Extract the (X, Y) coordinate from the center of the cell holding the provided text.  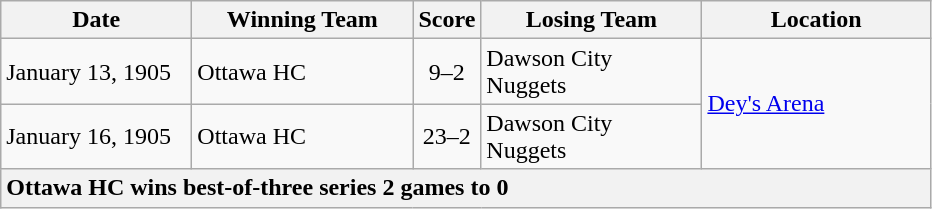
January 16, 1905 (96, 136)
Date (96, 20)
Ottawa HC wins best-of-three series 2 games to 0 (466, 188)
23–2 (447, 136)
9–2 (447, 72)
Dey's Arena (816, 104)
Winning Team (302, 20)
Losing Team (592, 20)
Location (816, 20)
January 13, 1905 (96, 72)
Score (447, 20)
